From the cell containing the given text, extract its center point as (x, y) coordinate. 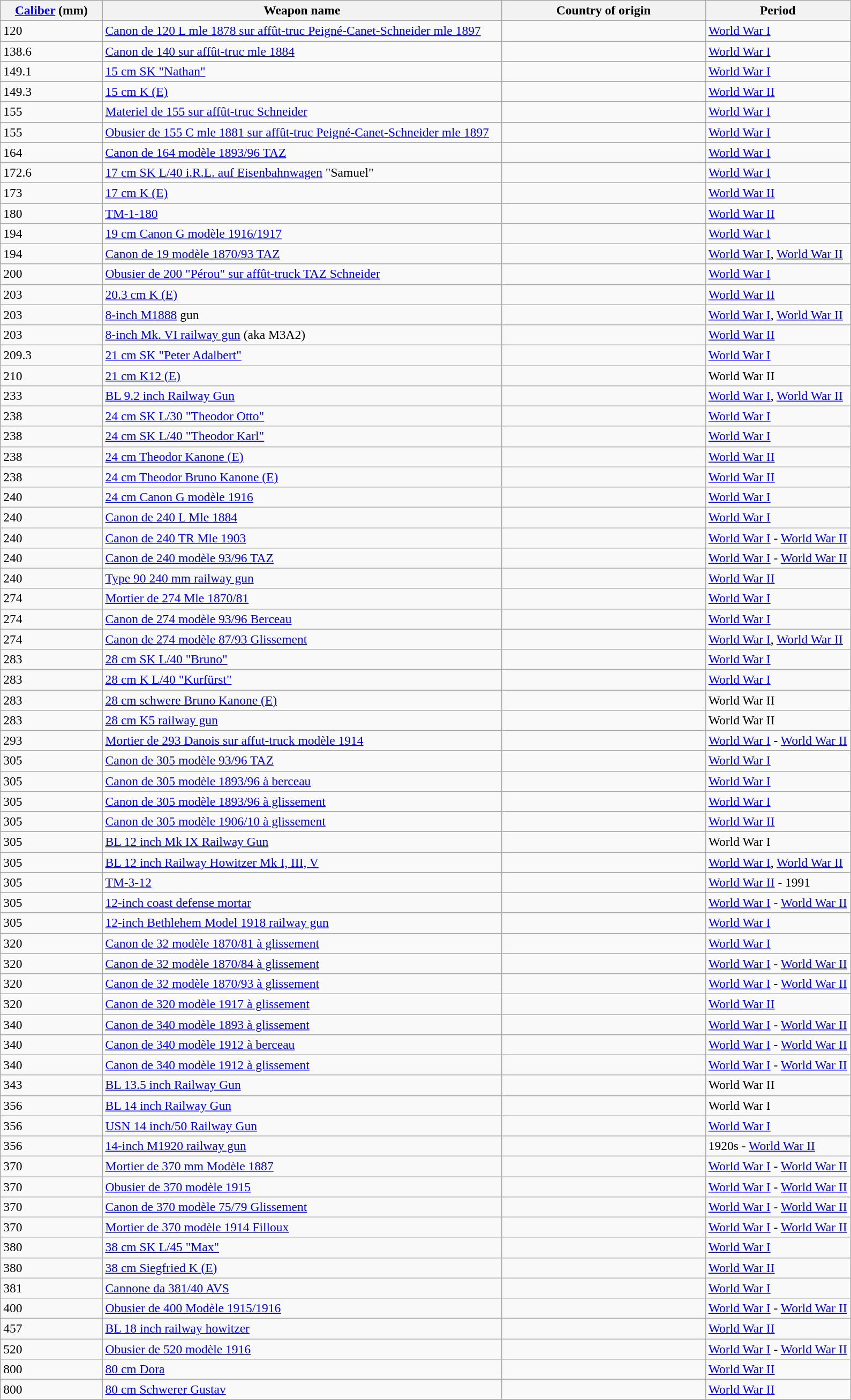
Canon de 370 modèle 75/79 Glissement (302, 1207)
Canon de 32 modèle 1870/84 à glissement (302, 964)
19 cm Canon G modèle 1916/1917 (302, 233)
28 cm K L/40 "Kurfürst" (302, 679)
210 (51, 375)
172.6 (51, 172)
12-inch Bethlehem Model 1918 railway gun (302, 923)
138.6 (51, 51)
80 cm Schwerer Gustav (302, 1389)
BL 13.5 inch Railway Gun (302, 1085)
173 (51, 193)
14-inch M1920 railway gun (302, 1146)
200 (51, 274)
21 cm SK "Peter Adalbert" (302, 355)
Obusier de 155 C mle 1881 sur affût-truc Peigné-Canet-Schneider mle 1897 (302, 132)
400 (51, 1308)
Caliber (mm) (51, 10)
BL 12 inch Mk IX Railway Gun (302, 842)
24 cm Canon G modèle 1916 (302, 497)
Mortier de 370 modèle 1914 Filloux (302, 1227)
24 cm SK L/30 "Theodor Otto" (302, 416)
Canon de 240 L Mle 1884 (302, 517)
Canon de 19 modèle 1870/93 TAZ (302, 254)
8-inch Mk. VI railway gun (aka M3A2) (302, 335)
Canon de 305 modèle 1906/10 à glissement (302, 821)
8-inch M1888 gun (302, 315)
Mortier de 274 Mle 1870/81 (302, 599)
149.1 (51, 71)
Canon de 240 modèle 93/96 TAZ (302, 558)
Obusier de 200 "Pérou" sur affût-truck TAZ Schneider (302, 274)
343 (51, 1085)
Canon de 274 modèle 93/96 Berceau (302, 619)
180 (51, 213)
Canon de 274 modèle 87/93 Glissement (302, 639)
Obusier de 370 modèle 1915 (302, 1186)
Canon de 120 L mle 1878 sur affût-truc Peigné-Canet-Schneider mle 1897 (302, 31)
28 cm SK L/40 "Bruno" (302, 659)
20.3 cm K (E) (302, 294)
World War II - 1991 (778, 882)
209.3 (51, 355)
Canon de 340 modèle 1893 à glissement (302, 1024)
BL 9.2 inch Railway Gun (302, 396)
USN 14 inch/50 Railway Gun (302, 1126)
293 (51, 740)
17 cm K (E) (302, 193)
520 (51, 1349)
17 cm SK L/40 i.R.L. auf Eisenbahnwagen "Samuel" (302, 172)
Materiel de 155 sur affût-truc Schneider (302, 112)
Country of origin (604, 10)
Obusier de 520 modèle 1916 (302, 1349)
80 cm Dora (302, 1369)
15 cm SK "Nathan" (302, 71)
Obusier de 400 Modèle 1915/1916 (302, 1308)
120 (51, 31)
15 cm K (E) (302, 92)
24 cm SK L/40 "Theodor Karl" (302, 436)
Canon de 32 modèle 1870/81 à glissement (302, 943)
Type 90 240 mm railway gun (302, 578)
38 cm Siegfried K (E) (302, 1268)
457 (51, 1328)
28 cm K5 railway gun (302, 720)
Mortier de 293 Danois sur affut-truck modèle 1914 (302, 740)
12-inch coast defense mortar (302, 903)
38 cm SK L/45 "Max" (302, 1247)
BL 14 inch Railway Gun (302, 1106)
149.3 (51, 92)
Mortier de 370 mm Modèle 1887 (302, 1166)
Canon de 340 modèle 1912 à berceau (302, 1045)
Cannone da 381/40 AVS (302, 1288)
Canon de 305 modèle 93/96 TAZ (302, 761)
Canon de 320 modèle 1917 à glissement (302, 1004)
Canon de 140 sur affût-truc mle 1884 (302, 51)
Canon de 305 modèle 1893/96 à berceau (302, 781)
Canon de 240 TR Mle 1903 (302, 538)
164 (51, 153)
233 (51, 396)
21 cm K12 (E) (302, 375)
BL 12 inch Railway Howitzer Mk I, III, V (302, 862)
Canon de 305 modèle 1893/96 à glissement (302, 801)
Weapon name (302, 10)
Canon de 32 modèle 1870/93 à glissement (302, 983)
Canon de 340 modèle 1912 à glissement (302, 1065)
Canon de 164 modèle 1893/96 TAZ (302, 153)
24 cm Theodor Bruno Kanone (E) (302, 477)
24 cm Theodor Kanone (E) (302, 457)
TM-1-180 (302, 213)
381 (51, 1288)
1920s - World War II (778, 1146)
TM-3-12 (302, 882)
BL 18 inch railway howitzer (302, 1328)
28 cm schwere Bruno Kanone (E) (302, 700)
Period (778, 10)
